Return [X, Y] of the center of cell containing provided text 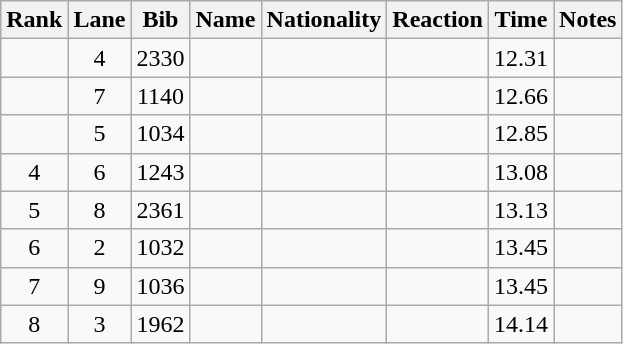
1962 [160, 324]
1034 [160, 134]
3 [100, 324]
2361 [160, 210]
1036 [160, 286]
Notes [588, 20]
Lane [100, 20]
13.13 [520, 210]
9 [100, 286]
12.66 [520, 96]
12.31 [520, 58]
Rank [34, 20]
Bib [160, 20]
2330 [160, 58]
1032 [160, 248]
1243 [160, 172]
Nationality [324, 20]
Reaction [438, 20]
13.08 [520, 172]
2 [100, 248]
1140 [160, 96]
14.14 [520, 324]
12.85 [520, 134]
Time [520, 20]
Name [226, 20]
